Scan for the cell matching the given text and deliver its (x, y) coordinate at center. 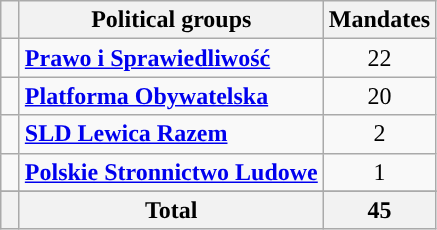
Mandates (379, 20)
Total (171, 210)
Polskie Stronnictwo Ludowe (171, 172)
Platforma Obywatelska (171, 96)
45 (379, 210)
20 (379, 96)
2 (379, 134)
1 (379, 172)
22 (379, 58)
SLD Lewica Razem (171, 134)
Prawo i Sprawiedliwość (171, 58)
Political groups (171, 20)
